Scan for the cell matching the given text and deliver its [X, Y] coordinate at center. 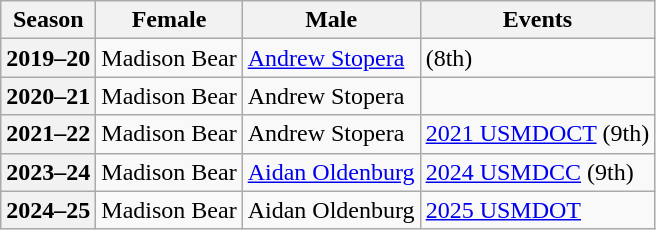
2019–20 [48, 58]
2024 USMDCC (9th) [538, 172]
(8th) [538, 58]
Female [169, 20]
2024–25 [48, 210]
2021–22 [48, 134]
Season [48, 20]
2023–24 [48, 172]
Male [331, 20]
2020–21 [48, 96]
2021 USMDOCT (9th) [538, 134]
2025 USMDOT [538, 210]
Events [538, 20]
